Return the [x, y] coordinate for the center point of the cell that contains the specified text.  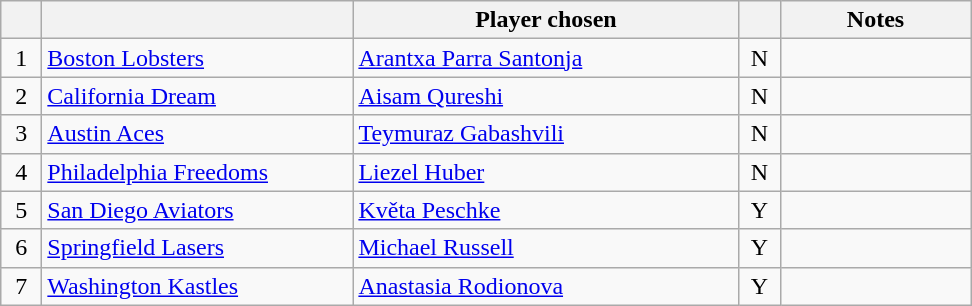
Teymuraz Gabashvili [546, 134]
5 [22, 210]
San Diego Aviators [198, 210]
3 [22, 134]
Květa Peschke [546, 210]
Player chosen [546, 20]
4 [22, 172]
California Dream [198, 96]
1 [22, 58]
Austin Aces [198, 134]
Washington Kastles [198, 286]
Anastasia Rodionova [546, 286]
Philadelphia Freedoms [198, 172]
Notes [876, 20]
Liezel Huber [546, 172]
6 [22, 248]
2 [22, 96]
Michael Russell [546, 248]
Springfield Lasers [198, 248]
Aisam Qureshi [546, 96]
7 [22, 286]
Arantxa Parra Santonja [546, 58]
Boston Lobsters [198, 58]
